Locate the cell with the specified text and output its (x, y) center coordinate. 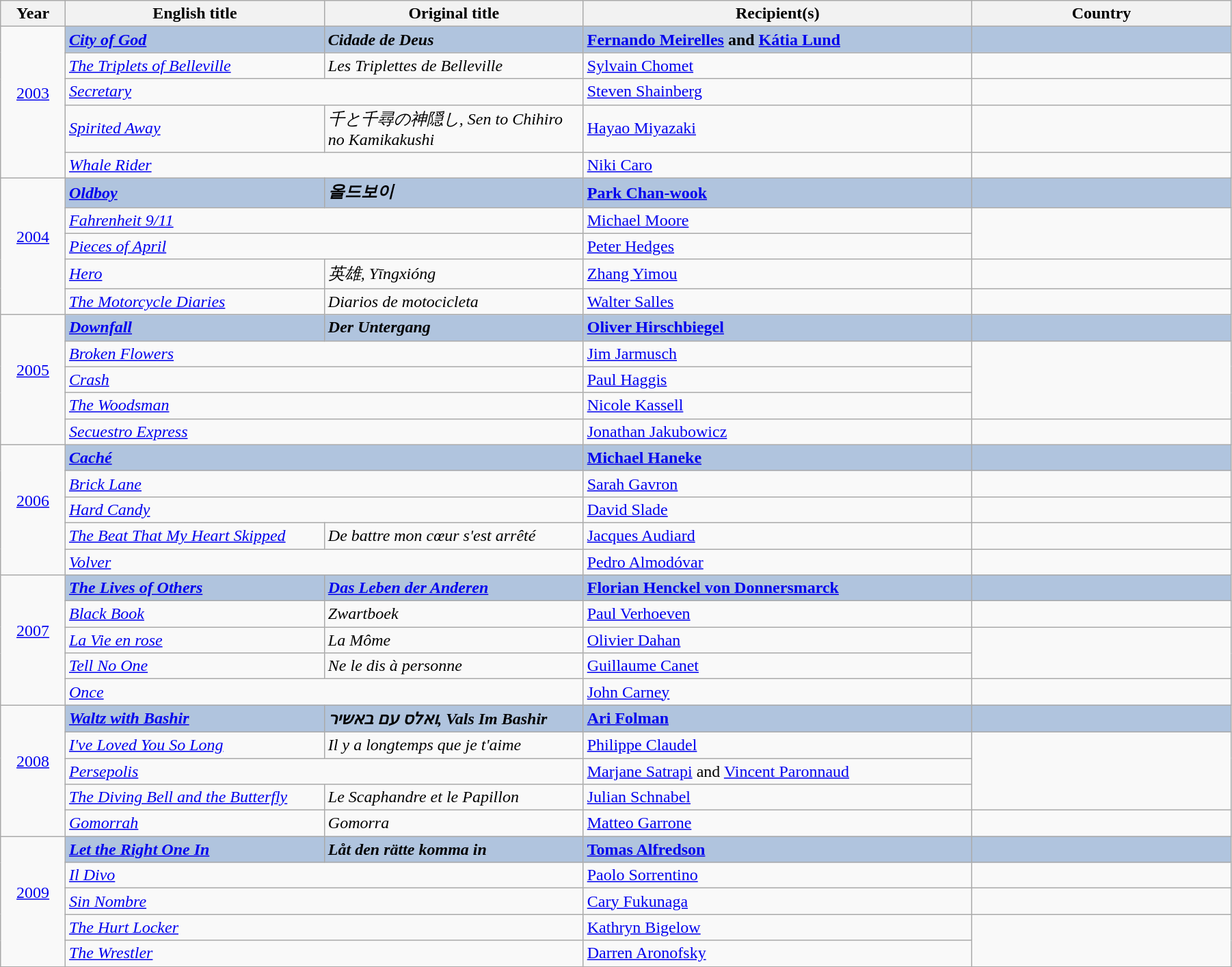
Pedro Almodóvar (777, 561)
Paul Verhoeven (777, 614)
Waltz with Bashir (194, 719)
Michael Moore (777, 220)
Låt den rätte komma in (454, 849)
The Triplets of Belleville (194, 66)
2003 (33, 103)
Julian Schnabel (777, 797)
2008 (33, 771)
Peter Hedges (777, 246)
Hayao Miyazaki (777, 129)
Marjane Satrapi and Vincent Paronnaud (777, 771)
2004 (33, 246)
The Hurt Locker (324, 927)
Pieces of April (324, 246)
Whale Rider (324, 165)
Caché (324, 458)
I've Loved You So Long (194, 745)
De battre mon cœur s'est arrêté (454, 535)
Crash (324, 380)
Il y a longtemps que je t'aime (454, 745)
Darren Aronofsky (777, 953)
The Motorcycle Diaries (194, 302)
Black Book (194, 614)
The Diving Bell and the Butterfly (194, 797)
Downfall (194, 328)
Paul Haggis (777, 380)
Steven Shainberg (777, 92)
Ari Folman (777, 719)
The Wrestler (324, 953)
Cidade de Deus (454, 40)
The Beat That My Heart Skipped (194, 535)
Sylvain Chomet (777, 66)
Paolo Sorrentino (777, 875)
Gomorra (454, 823)
Gomorrah (194, 823)
Country (1102, 14)
Jacques Audiard (777, 535)
Park Chan-wook (777, 193)
The Woodsman (324, 406)
Das Leben der Anderen (454, 588)
Olivier Dahan (777, 640)
English title (194, 14)
Once (324, 692)
Secuestro Express (324, 432)
Sin Nombre (324, 901)
Persepolis (324, 771)
올드보이 (454, 193)
Jim Jarmusch (777, 354)
Hard Candy (324, 509)
Michael Haneke (777, 458)
Fahrenheit 9/11 (324, 220)
Diarios de motocicleta (454, 302)
Der Untergang (454, 328)
ואלס עם באשיר, Vals Im Bashir (454, 719)
2009 (33, 901)
The Lives of Others (194, 588)
Les Triplettes de Belleville (454, 66)
Jonathan Jakubowicz (777, 432)
Guillaume Canet (777, 666)
Kathryn Bigelow (777, 927)
John Carney (777, 692)
Broken Flowers (324, 354)
Le Scaphandre et le Papillon (454, 797)
Matteo Garrone (777, 823)
千と千尋の神隠し, Sen to Chihiro no Kamikakushi (454, 129)
Spirited Away (194, 129)
Hero (194, 274)
Walter Salles (777, 302)
英雄, Yīngxióng (454, 274)
Tomas Alfredson (777, 849)
Oldboy (194, 193)
Brick Lane (324, 483)
2007 (33, 640)
Secretary (324, 92)
Florian Henckel von Donnersmarck (777, 588)
Niki Caro (777, 165)
2006 (33, 509)
Zhang Yimou (777, 274)
Cary Fukunaga (777, 901)
Ne le dis à personne (454, 666)
La Vie en rose (194, 640)
Year (33, 14)
La Môme (454, 640)
David Slade (777, 509)
Il Divo (324, 875)
Nicole Kassell (777, 406)
Let the Right One In (194, 849)
Fernando Meirelles and Kátia Lund (777, 40)
Recipient(s) (777, 14)
Oliver Hirschbiegel (777, 328)
Volver (324, 561)
2005 (33, 380)
Zwartboek (454, 614)
Philippe Claudel (777, 745)
City of God (194, 40)
Tell No One (194, 666)
Original title (454, 14)
Sarah Gavron (777, 483)
